Scan for the cell matching the given text and deliver its (x, y) coordinate at center. 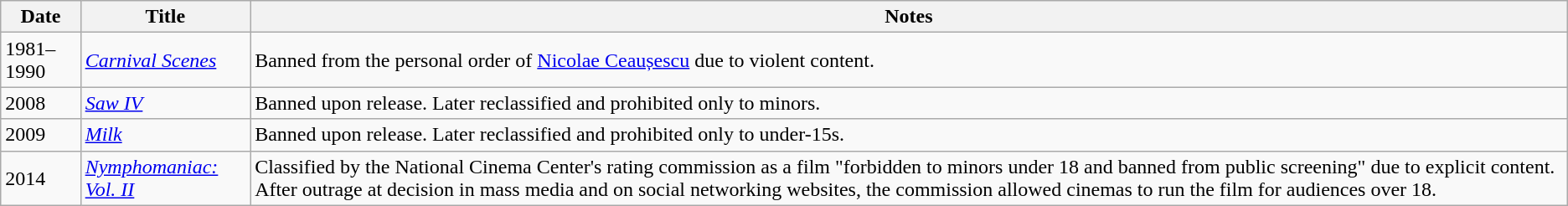
2009 (40, 135)
Banned from the personal order of Nicolae Ceaușescu due to violent content. (910, 60)
Notes (910, 17)
Banned upon release. Later reclassified and prohibited only to minors. (910, 103)
Date (40, 17)
Carnival Scenes (165, 60)
Title (165, 17)
1981–1990 (40, 60)
2014 (40, 178)
Milk (165, 135)
2008 (40, 103)
Saw IV (165, 103)
Nymphomaniac: Vol. II (165, 178)
Banned upon release. Later reclassified and prohibited only to under-15s. (910, 135)
